Return the [x, y] coordinate for the center point of the cell that contains the specified text.  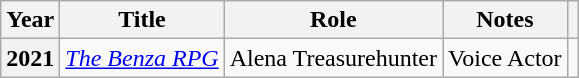
Voice Actor [506, 58]
The Benza RPG [142, 58]
Role [333, 20]
Alena Treasurehunter [333, 58]
Title [142, 20]
Year [30, 20]
2021 [30, 58]
Notes [506, 20]
